Detect which cell encompasses the target text, then output its (x, y) center coordinate. 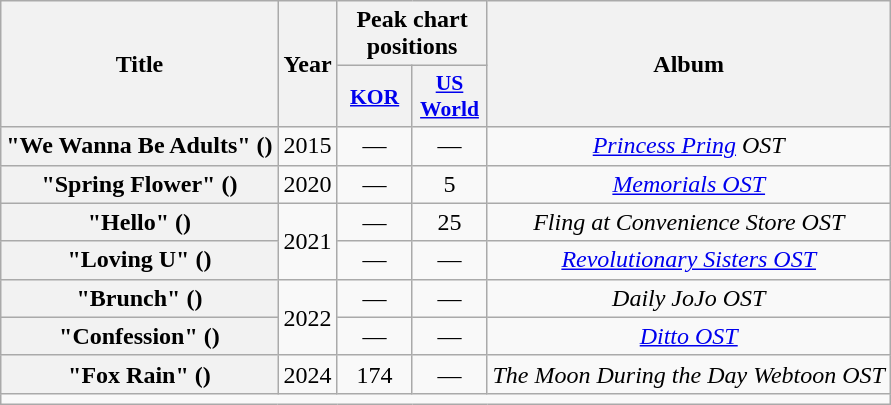
Album (689, 64)
25 (450, 222)
The Moon During the Day Webtoon OST (689, 374)
Revolutionary Sisters OST (689, 260)
USWorld (450, 96)
"Brunch" () (140, 298)
2015 (308, 146)
KOR (374, 96)
"We Wanna Be Adults" () (140, 146)
2022 (308, 317)
Daily JoJo OST (689, 298)
5 (450, 184)
Title (140, 64)
Peak chartpositions (412, 34)
"Confession" () (140, 336)
Princess Pring OST (689, 146)
2021 (308, 241)
"Hello" () (140, 222)
Year (308, 64)
"Fox Rain" () (140, 374)
Ditto OST (689, 336)
Memorials OST (689, 184)
"Loving U" () (140, 260)
Fling at Convenience Store OST (689, 222)
2020 (308, 184)
2024 (308, 374)
"Spring Flower" () (140, 184)
174 (374, 374)
